Return [x, y] of the center of cell containing provided text 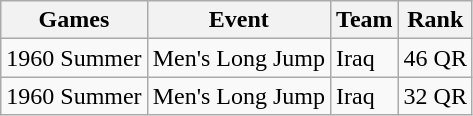
Team [365, 20]
Games [74, 20]
32 QR [435, 96]
Rank [435, 20]
Event [238, 20]
46 QR [435, 58]
